Detect which cell encompasses the target text, then output its (X, Y) center coordinate. 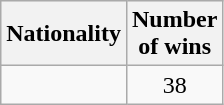
38 (174, 85)
Numberof wins (174, 34)
Nationality (64, 34)
